Scan for the cell matching the given text and deliver its [x, y] coordinate at center. 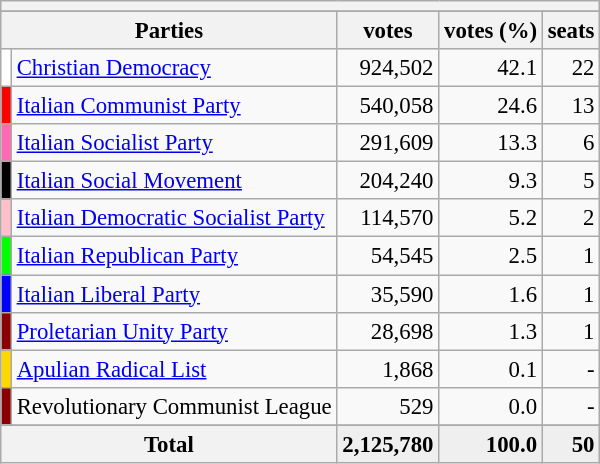
2.5 [491, 256]
Italian Socialist Party [174, 143]
54,545 [388, 256]
291,609 [388, 143]
24.6 [491, 106]
100.0 [491, 444]
5 [570, 181]
Italian Republican Party [174, 256]
Revolutionary Communist League [174, 406]
1.3 [491, 331]
28,698 [388, 331]
Italian Communist Party [174, 106]
Christian Democracy [174, 68]
50 [570, 444]
114,570 [388, 219]
votes (%) [491, 31]
Italian Liberal Party [174, 294]
1.6 [491, 294]
529 [388, 406]
votes [388, 31]
Italian Social Movement [174, 181]
35,590 [388, 294]
13 [570, 106]
42.1 [491, 68]
Proletarian Unity Party [174, 331]
540,058 [388, 106]
13.3 [491, 143]
seats [570, 31]
2 [570, 219]
1,868 [388, 369]
924,502 [388, 68]
9.3 [491, 181]
Parties [169, 31]
0.1 [491, 369]
5.2 [491, 219]
2,125,780 [388, 444]
Apulian Radical List [174, 369]
Total [169, 444]
Italian Democratic Socialist Party [174, 219]
0.0 [491, 406]
22 [570, 68]
6 [570, 143]
204,240 [388, 181]
